Identify which cell holds the provided text, then report its (X, Y) central coordinate. 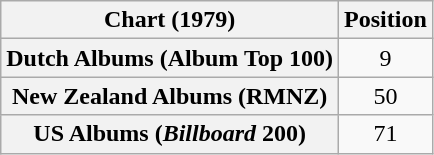
71 (386, 134)
Chart (1979) (170, 20)
9 (386, 58)
50 (386, 96)
New Zealand Albums (RMNZ) (170, 96)
Position (386, 20)
US Albums (Billboard 200) (170, 134)
Dutch Albums (Album Top 100) (170, 58)
